Provide the (x, y) coordinate of the cell's center where the given text is located.  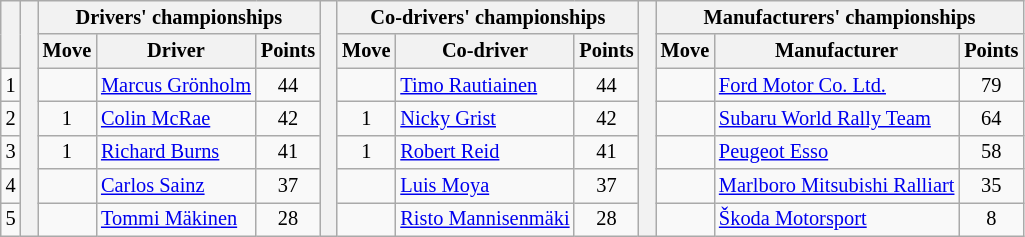
64 (991, 118)
58 (991, 152)
Driver (176, 51)
35 (991, 186)
4 (11, 186)
Ford Motor Co. Ltd. (836, 85)
Co-driver (484, 51)
Marlboro Mitsubishi Ralliart (836, 186)
Risto Mannisenmäki (484, 219)
Manufacturers' championships (840, 17)
Colin McRae (176, 118)
3 (11, 152)
Subaru World Rally Team (836, 118)
Co-drivers' championships (488, 17)
Manufacturer (836, 51)
Robert Reid (484, 152)
Škoda Motorsport (836, 219)
79 (991, 85)
8 (991, 219)
Tommi Mäkinen (176, 219)
Marcus Grönholm (176, 85)
Drivers' championships (179, 17)
5 (11, 219)
Timo Rautiainen (484, 85)
2 (11, 118)
Luis Moya (484, 186)
Nicky Grist (484, 118)
Carlos Sainz (176, 186)
Peugeot Esso (836, 152)
Richard Burns (176, 152)
